Scan for the cell matching the given text and deliver its [X, Y] coordinate at center. 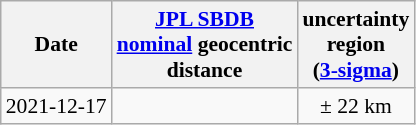
2021-12-17 [56, 106]
uncertaintyregion(3-sigma) [356, 44]
Date [56, 44]
JPL SBDBnominal geocentricdistance [205, 44]
± 22 km [356, 106]
